Locate the cell with the specified text and output its [x, y] center coordinate. 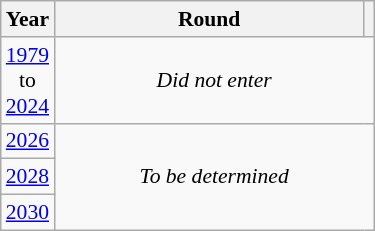
2026 [28, 141]
2030 [28, 213]
To be determined [214, 176]
Did not enter [214, 80]
1979to2024 [28, 80]
Round [209, 19]
Year [28, 19]
2028 [28, 177]
